Scan for the cell matching the given text and deliver its (X, Y) coordinate at center. 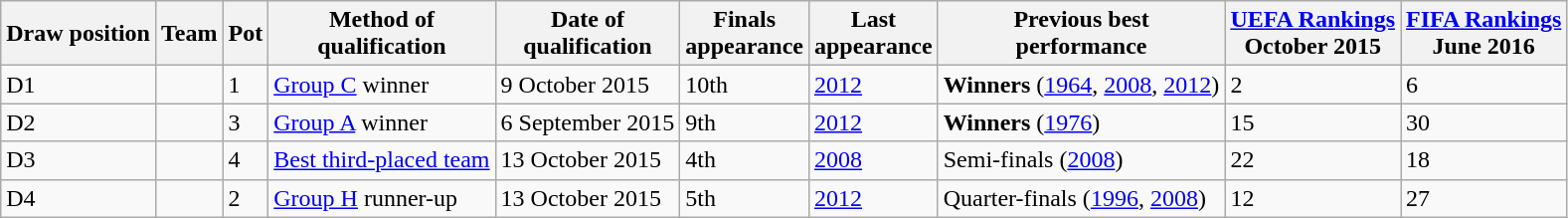
D1 (79, 85)
3 (246, 122)
10th (745, 85)
Previous bestperformance (1082, 34)
Finalsappearance (745, 34)
Pot (246, 34)
6 September 2015 (588, 122)
4th (745, 160)
Group C winner (382, 85)
Group A winner (382, 122)
Method ofqualification (382, 34)
27 (1483, 198)
18 (1483, 160)
30 (1483, 122)
Winners (1964, 2008, 2012) (1082, 85)
9 October 2015 (588, 85)
Team (189, 34)
22 (1312, 160)
9th (745, 122)
5th (745, 198)
6 (1483, 85)
4 (246, 160)
D3 (79, 160)
15 (1312, 122)
Lastappearance (873, 34)
Group H runner-up (382, 198)
UEFA RankingsOctober 2015 (1312, 34)
1 (246, 85)
Draw position (79, 34)
D4 (79, 198)
12 (1312, 198)
Semi-finals (2008) (1082, 160)
Best third-placed team (382, 160)
D2 (79, 122)
FIFA RankingsJune 2016 (1483, 34)
Date ofqualification (588, 34)
2008 (873, 160)
Winners (1976) (1082, 122)
Quarter-finals (1996, 2008) (1082, 198)
